Provide the (X, Y) coordinate of the cell's center where the given text is located.  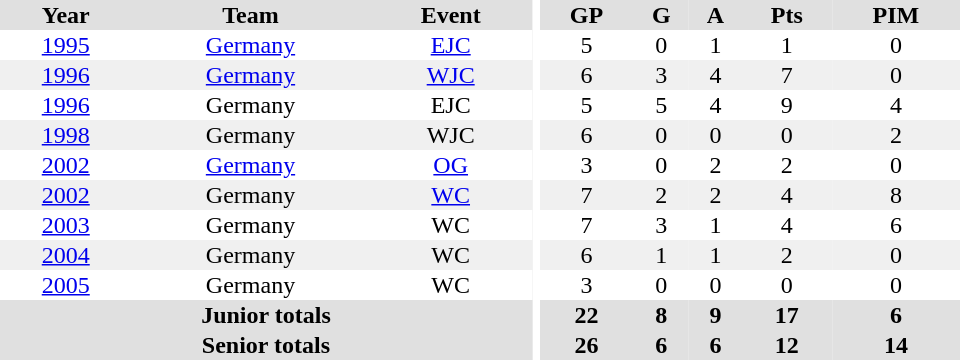
1995 (66, 45)
22 (587, 315)
PIM (896, 15)
OG (450, 165)
Year (66, 15)
2003 (66, 225)
14 (896, 345)
Team (250, 15)
2005 (66, 285)
26 (587, 345)
17 (787, 315)
2004 (66, 255)
Pts (787, 15)
1998 (66, 135)
Event (450, 15)
12 (787, 345)
A (715, 15)
Junior totals (266, 315)
GP (587, 15)
G (661, 15)
Senior totals (266, 345)
